Pinpoint the cell where the given text exists, returning its [X, Y] midpoint coordinate. 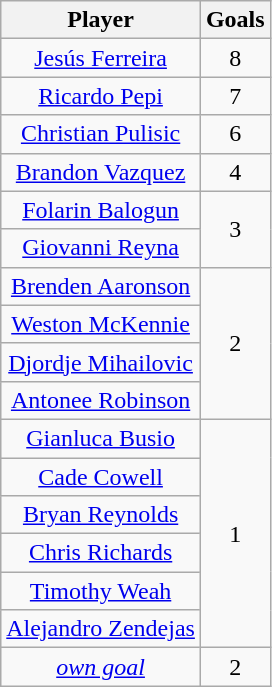
Cade Cowell [101, 477]
3 [235, 229]
Player [101, 20]
Weston McKennie [101, 324]
Goals [235, 20]
7 [235, 96]
Giovanni Reyna [101, 248]
Chris Richards [101, 553]
Brandon Vazquez [101, 172]
1 [235, 533]
Folarin Balogun [101, 210]
Djordje Mihailovic [101, 362]
Christian Pulisic [101, 134]
own goal [101, 667]
Timothy Weah [101, 591]
Gianluca Busio [101, 438]
Antonee Robinson [101, 400]
Alejandro Zendejas [101, 629]
6 [235, 134]
Jesús Ferreira [101, 58]
Bryan Reynolds [101, 515]
Ricardo Pepi [101, 96]
4 [235, 172]
8 [235, 58]
Brenden Aaronson [101, 286]
